Determine the (X, Y) coordinate at the center of the cell enclosing the given text.  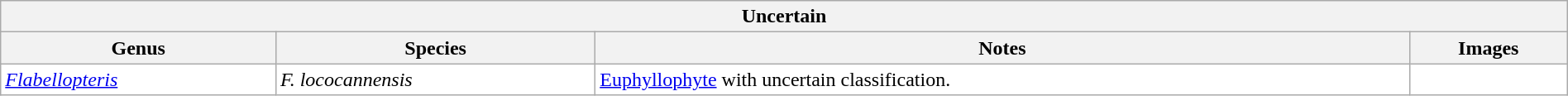
Genus (139, 48)
Images (1489, 48)
F. lococannensis (436, 79)
Uncertain (784, 17)
Euphyllophyte with uncertain classification. (1002, 79)
Flabellopteris (139, 79)
Species (436, 48)
Notes (1002, 48)
